Detect which cell encompasses the target text, then output its [x, y] center coordinate. 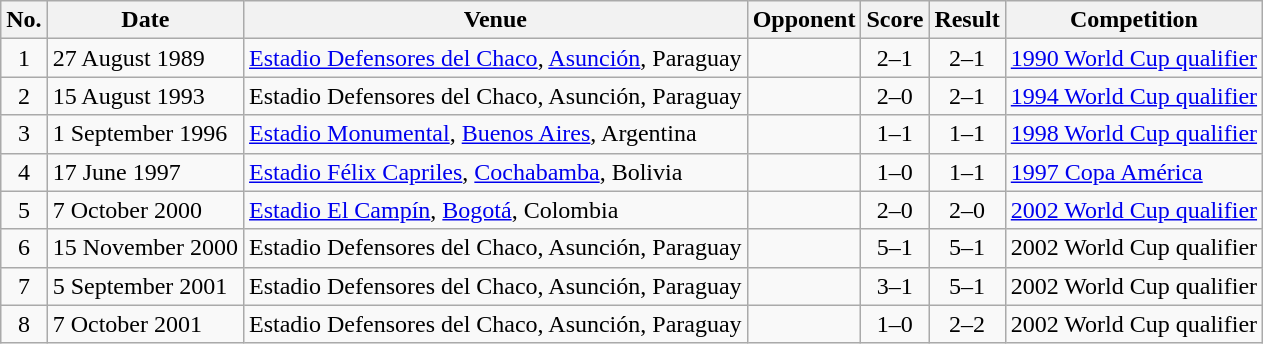
5 [24, 210]
4 [24, 172]
15 August 1993 [145, 96]
7 [24, 286]
7 October 2000 [145, 210]
Date [145, 20]
1 [24, 58]
Estadio Félix Capriles, Cochabamba, Bolivia [496, 172]
2–2 [967, 324]
8 [24, 324]
1997 Copa América [1134, 172]
6 [24, 248]
5 September 2001 [145, 286]
Competition [1134, 20]
Result [967, 20]
17 June 1997 [145, 172]
3 [24, 134]
1 September 1996 [145, 134]
7 October 2001 [145, 324]
No. [24, 20]
27 August 1989 [145, 58]
15 November 2000 [145, 248]
Estadio Monumental, Buenos Aires, Argentina [496, 134]
Score [895, 20]
1994 World Cup qualifier [1134, 96]
Estadio El Campín, Bogotá, Colombia [496, 210]
2 [24, 96]
3–1 [895, 286]
1990 World Cup qualifier [1134, 58]
Opponent [804, 20]
Venue [496, 20]
1998 World Cup qualifier [1134, 134]
